Return the [X, Y] coordinate for the center point of the cell that contains the specified text.  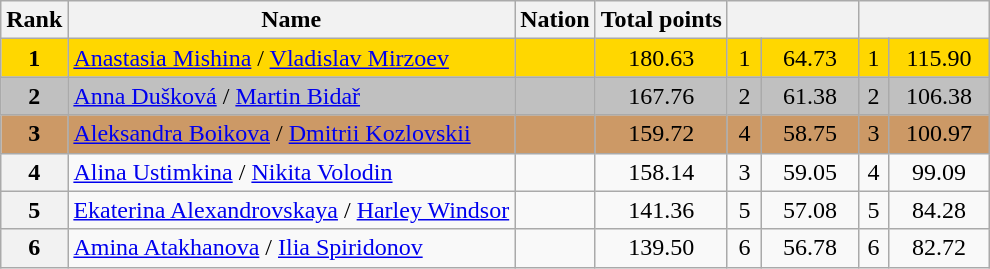
64.73 [810, 58]
159.72 [661, 134]
106.38 [940, 96]
167.76 [661, 96]
Name [292, 20]
Alina Ustimkina / Nikita Volodin [292, 172]
Anna Dušková / Martin Bidař [292, 96]
100.97 [940, 134]
56.78 [810, 248]
Rank [34, 20]
180.63 [661, 58]
Anastasia Mishina / Vladislav Mirzoev [292, 58]
158.14 [661, 172]
Total points [661, 20]
115.90 [940, 58]
82.72 [940, 248]
57.08 [810, 210]
Aleksandra Boikova / Dmitrii Kozlovskii [292, 134]
58.75 [810, 134]
61.38 [810, 96]
99.09 [940, 172]
141.36 [661, 210]
Nation [555, 20]
Ekaterina Alexandrovskaya / Harley Windsor [292, 210]
84.28 [940, 210]
139.50 [661, 248]
59.05 [810, 172]
Amina Atakhanova / Ilia Spiridonov [292, 248]
